Pinpoint the cell where the given text exists, returning its [x, y] midpoint coordinate. 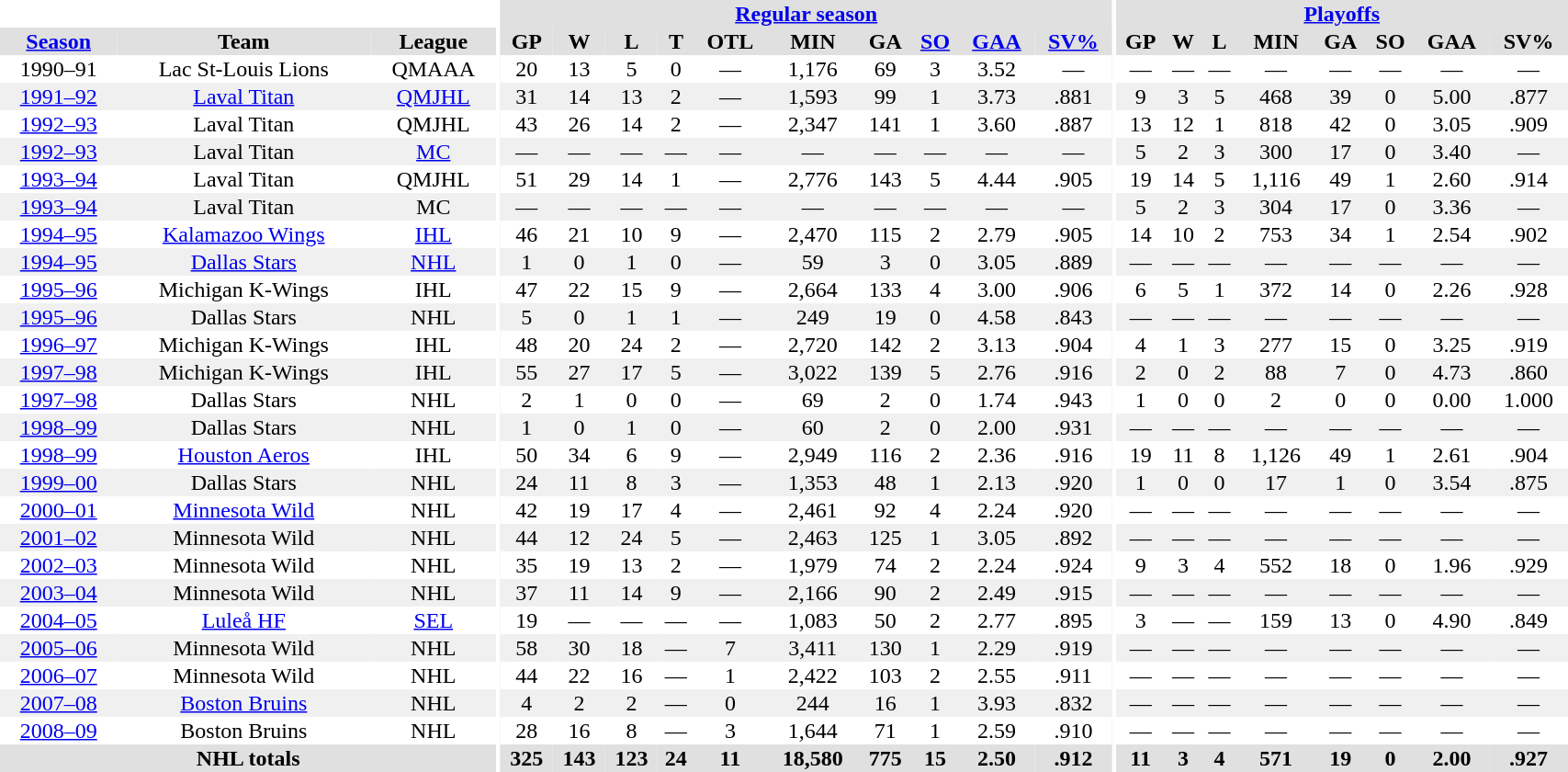
Lac St-Louis Lions [243, 69]
5.00 [1451, 96]
2.76 [997, 372]
.906 [1073, 289]
1,593 [812, 96]
3,411 [812, 648]
46 [527, 234]
0.00 [1451, 400]
304 [1275, 207]
1,083 [812, 620]
21 [579, 234]
60 [812, 427]
571 [1275, 758]
.877 [1529, 96]
2,949 [812, 455]
47 [527, 289]
552 [1275, 565]
2005–06 [59, 648]
71 [886, 731]
.914 [1529, 179]
775 [886, 758]
.887 [1073, 124]
.832 [1073, 703]
43 [527, 124]
74 [886, 565]
3,022 [812, 372]
1.96 [1451, 565]
4.73 [1451, 372]
2002–03 [59, 565]
58 [527, 648]
.875 [1529, 482]
2.60 [1451, 179]
NHL totals [248, 758]
1,644 [812, 731]
.902 [1529, 234]
2007–08 [59, 703]
2003–04 [59, 593]
2,461 [812, 510]
2.29 [997, 648]
123 [632, 758]
3.73 [997, 96]
.909 [1529, 124]
277 [1275, 345]
39 [1341, 96]
2.13 [997, 482]
2.50 [997, 758]
37 [527, 593]
1.74 [997, 400]
2.59 [997, 731]
249 [812, 317]
103 [886, 675]
59 [812, 262]
.929 [1529, 565]
51 [527, 179]
SEL [434, 620]
1,979 [812, 565]
Kalamazoo Wings [243, 234]
3.60 [997, 124]
.881 [1073, 96]
QMAAA [434, 69]
116 [886, 455]
2,422 [812, 675]
30 [579, 648]
2,166 [812, 593]
.910 [1073, 731]
3.13 [997, 345]
2,347 [812, 124]
.943 [1073, 400]
2001–02 [59, 538]
753 [1275, 234]
1999–00 [59, 482]
3.40 [1451, 152]
1991–92 [59, 96]
2008–09 [59, 731]
2,463 [812, 538]
130 [886, 648]
.911 [1073, 675]
League [434, 41]
3.52 [997, 69]
.889 [1073, 262]
4.44 [997, 179]
55 [527, 372]
18,580 [812, 758]
27 [579, 372]
1,353 [812, 482]
159 [1275, 620]
2,470 [812, 234]
2,664 [812, 289]
Season [59, 41]
.860 [1529, 372]
.928 [1529, 289]
2000–01 [59, 510]
244 [812, 703]
1990–91 [59, 69]
300 [1275, 152]
2.26 [1451, 289]
T [676, 41]
3.25 [1451, 345]
372 [1275, 289]
1,116 [1275, 179]
.924 [1073, 565]
.849 [1529, 620]
35 [527, 565]
1.000 [1529, 400]
2.54 [1451, 234]
3.54 [1451, 482]
2.61 [1451, 455]
Playoffs [1341, 14]
468 [1275, 96]
1996–97 [59, 345]
.912 [1073, 758]
3.36 [1451, 207]
1,126 [1275, 455]
1,176 [812, 69]
3.00 [997, 289]
2006–07 [59, 675]
139 [886, 372]
141 [886, 124]
115 [886, 234]
29 [579, 179]
Regular season [807, 14]
2004–05 [59, 620]
4.58 [997, 317]
99 [886, 96]
2,776 [812, 179]
2.36 [997, 455]
2,720 [812, 345]
3.93 [997, 703]
818 [1275, 124]
Team [243, 41]
2.55 [997, 675]
88 [1275, 372]
.843 [1073, 317]
28 [527, 731]
.892 [1073, 538]
2.77 [997, 620]
2.79 [997, 234]
142 [886, 345]
125 [886, 538]
26 [579, 124]
.931 [1073, 427]
.915 [1073, 593]
4.90 [1451, 620]
.895 [1073, 620]
133 [886, 289]
Luleå HF [243, 620]
90 [886, 593]
92 [886, 510]
OTL [731, 41]
Houston Aeros [243, 455]
31 [527, 96]
325 [527, 758]
2.49 [997, 593]
.927 [1529, 758]
